For the text-containing cell, return its midpoint in [x, y] coordinate format. 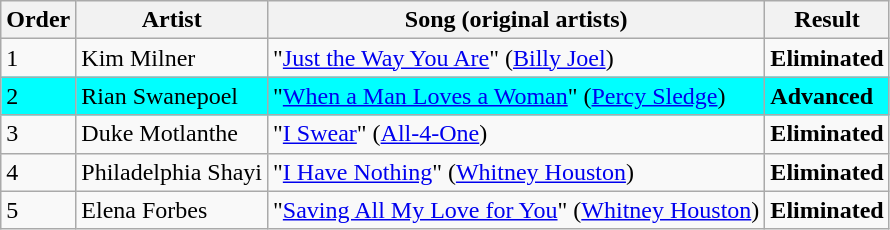
3 [38, 134]
Advanced [827, 96]
Philadelphia Shayi [172, 172]
Elena Forbes [172, 210]
"When a Man Loves a Woman" (Percy Sledge) [516, 96]
5 [38, 210]
Artist [172, 20]
4 [38, 172]
"I Swear" (All-4-One) [516, 134]
"I Have Nothing" (Whitney Houston) [516, 172]
1 [38, 58]
Result [827, 20]
Song (original artists) [516, 20]
"Just the Way You Are" (Billy Joel) [516, 58]
Order [38, 20]
"Saving All My Love for You" (Whitney Houston) [516, 210]
Rian Swanepoel [172, 96]
2 [38, 96]
Kim Milner [172, 58]
Duke Motlanthe [172, 134]
